Scan for the cell matching the given text and deliver its (X, Y) coordinate at center. 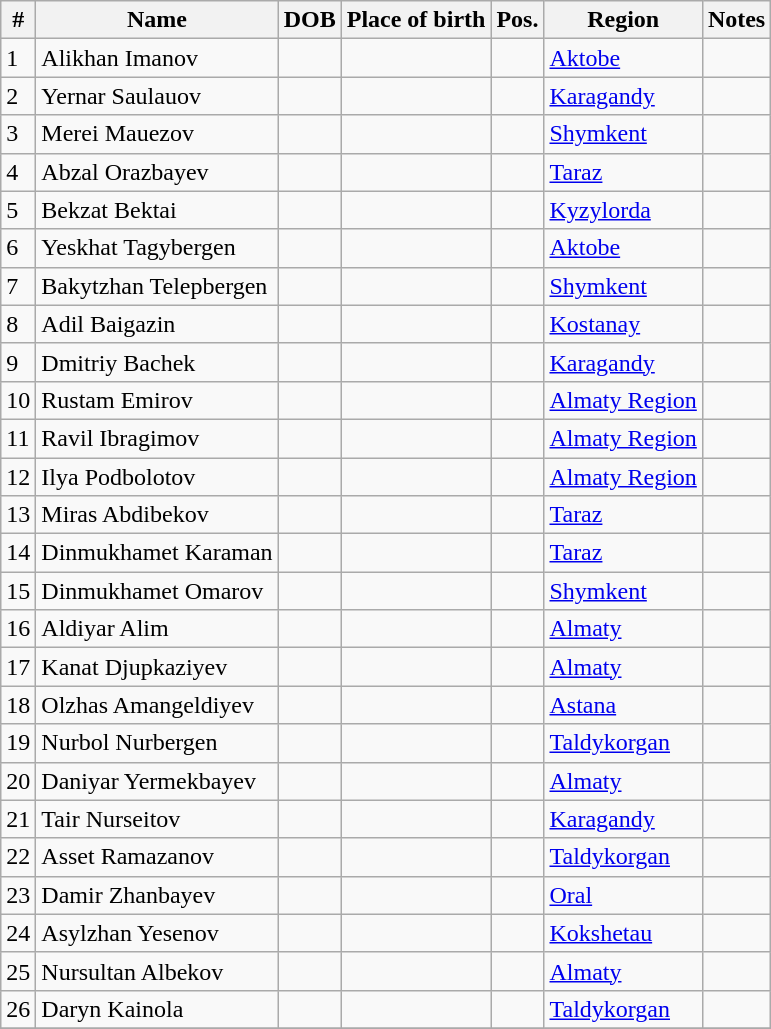
2 (18, 96)
4 (18, 172)
24 (18, 933)
Place of birth (416, 20)
Olzhas Amangeldiyev (157, 705)
Rustam Emirov (157, 400)
Kostanay (623, 324)
Abzal Orazbayev (157, 172)
18 (18, 705)
Yernar Saulauov (157, 96)
Adil Baigazin (157, 324)
Dmitriy Bachek (157, 362)
Ravil Ibragimov (157, 438)
Nursultan Albekov (157, 971)
19 (18, 743)
Daryn Kainola (157, 1009)
15 (18, 591)
Oral (623, 895)
8 (18, 324)
Asset Ramazanov (157, 857)
5 (18, 210)
# (18, 20)
26 (18, 1009)
Pos. (518, 20)
14 (18, 553)
7 (18, 286)
22 (18, 857)
Daniyar Yermekbayev (157, 781)
Kanat Djupkaziyev (157, 667)
6 (18, 248)
Kyzylorda (623, 210)
Merei Mauezov (157, 134)
Aldiyar Alim (157, 629)
Notes (736, 20)
DOB (310, 20)
1 (18, 58)
Ilya Podbolotov (157, 477)
12 (18, 477)
Alikhan Imanov (157, 58)
Region (623, 20)
23 (18, 895)
20 (18, 781)
Tair Nurseitov (157, 819)
9 (18, 362)
3 (18, 134)
Dinmukhamet Karaman (157, 553)
Asylzhan Yesenov (157, 933)
16 (18, 629)
Dinmukhamet Omarov (157, 591)
Miras Abdibekov (157, 515)
Kokshetau (623, 933)
10 (18, 400)
Yeskhat Tagybergen (157, 248)
Name (157, 20)
Damir Zhanbayev (157, 895)
Bekzat Bektai (157, 210)
11 (18, 438)
Astana (623, 705)
Bakytzhan Telepbergen (157, 286)
17 (18, 667)
25 (18, 971)
Nurbol Nurbergen (157, 743)
13 (18, 515)
21 (18, 819)
